Return the (x, y) coordinate for the center point of the cell that contains the specified text.  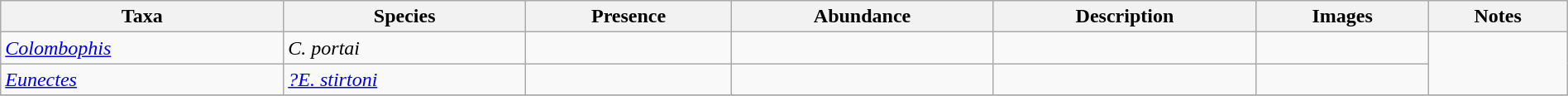
C. portai (405, 48)
Taxa (142, 17)
Description (1125, 17)
Species (405, 17)
Eunectes (142, 79)
?E. stirtoni (405, 79)
Abundance (863, 17)
Notes (1498, 17)
Colombophis (142, 48)
Images (1342, 17)
Presence (629, 17)
